Locate the cell with the specified text and output its (X, Y) center coordinate. 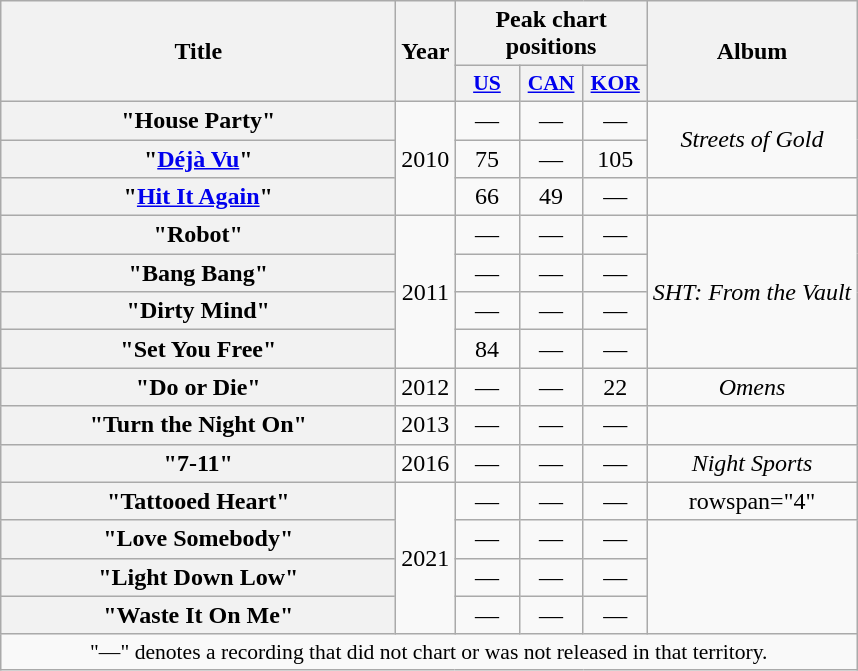
"Hit It Again" (198, 197)
US (487, 84)
49 (551, 197)
Peak chartpositions (551, 34)
2012 (426, 387)
2011 (426, 292)
"Bang Bang" (198, 273)
75 (487, 159)
"Set You Free" (198, 349)
"Do or Die" (198, 387)
"Waste It On Me" (198, 615)
Title (198, 52)
Album (752, 52)
2013 (426, 425)
"House Party" (198, 120)
Night Sports (752, 463)
Year (426, 52)
CAN (551, 84)
rowspan="4" (752, 501)
2010 (426, 158)
"Déjà Vu" (198, 159)
"Tattooed Heart" (198, 501)
"Love Somebody" (198, 539)
22 (615, 387)
"Robot" (198, 235)
105 (615, 159)
2021 (426, 558)
"—" denotes a recording that did not chart or was not released in that territory. (429, 652)
66 (487, 197)
"Light Down Low" (198, 577)
2016 (426, 463)
Omens (752, 387)
SHT: From the Vault (752, 292)
84 (487, 349)
"Turn the Night On" (198, 425)
"7-11" (198, 463)
"Dirty Mind" (198, 311)
Streets of Gold (752, 139)
KOR (615, 84)
